Return the (x, y) coordinate for the center point of the cell that contains the specified text.  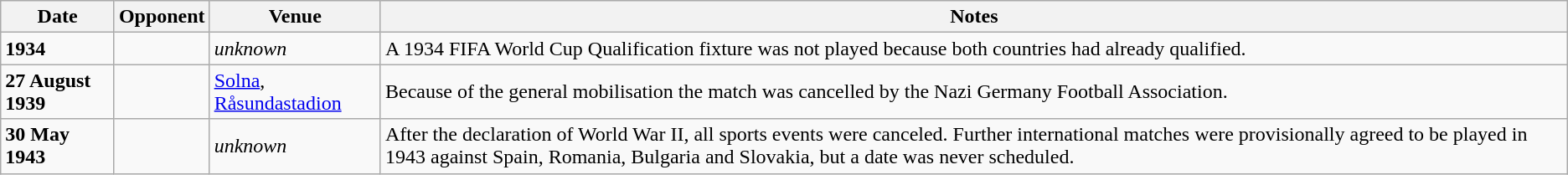
Notes (973, 17)
30 May 1943 (58, 146)
27 August 1939 (58, 92)
Because of the general mobilisation the match was cancelled by the Nazi Germany Football Association. (973, 92)
Solna, Råsundastadion (295, 92)
Opponent (162, 17)
Venue (295, 17)
Date (58, 17)
A 1934 FIFA World Cup Qualification fixture was not played because both countries had already qualified. (973, 49)
1934 (58, 49)
